Find where the given text appears and provide that cell's center as (x, y) coordinate. 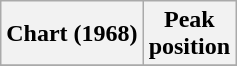
Peakposition (189, 34)
Chart (1968) (72, 34)
